Return the (X, Y) coordinate for the center point of the cell that contains the specified text.  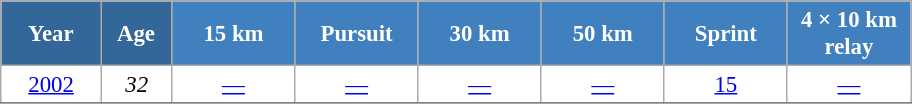
Pursuit (356, 34)
2002 (52, 85)
Age (136, 34)
30 km (480, 34)
Sprint (726, 34)
4 × 10 km relay (848, 34)
32 (136, 85)
15 km (234, 34)
Year (52, 34)
50 km (602, 34)
15 (726, 85)
